For the text-containing cell, return its midpoint in [X, Y] coordinate format. 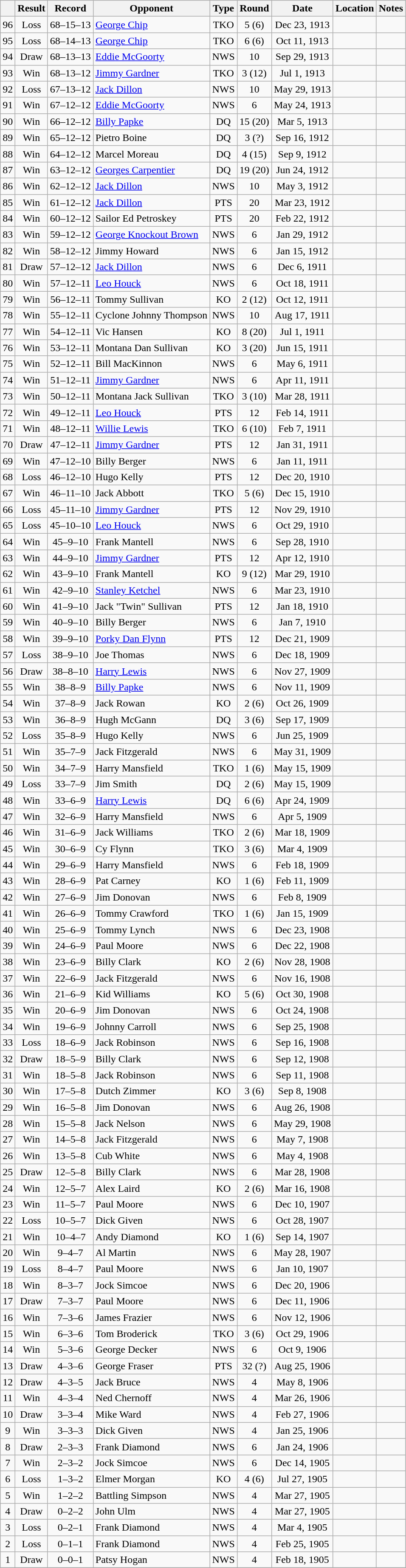
26–6–9 [70, 913]
57–12–12 [70, 267]
9 (12) [254, 574]
18–6–9 [70, 1043]
Sep 25, 1908 [302, 1027]
9–4–7 [70, 1253]
Cy Flynn [151, 849]
Sep 12, 1908 [302, 1059]
Pat Carney [151, 881]
6–3–6 [70, 1334]
29 [8, 1107]
May 4, 1908 [302, 1156]
Oct 18, 1911 [302, 283]
45–11–10 [70, 510]
Dec 21, 1909 [302, 639]
Result [31, 8]
15 [8, 1334]
68–13–13 [70, 57]
Stanley Ketchel [151, 590]
Jack Rowan [151, 703]
68–13–12 [70, 73]
Jan 25, 1906 [302, 1430]
Feb 8, 1909 [302, 897]
Dec 23, 1908 [302, 929]
Sep 16, 1912 [302, 138]
Aug 25, 1906 [302, 1366]
15 (20) [254, 121]
40 [8, 929]
Sep 29, 1913 [302, 57]
Nov 27, 1909 [302, 671]
Jun 24, 1912 [302, 170]
Tommy Crawford [151, 913]
Dec 20, 1910 [302, 477]
Feb 11, 1909 [302, 881]
90 [8, 121]
Jan 15, 1909 [302, 913]
57 [8, 655]
Jim Smith [151, 784]
Elmer Morgan [151, 1479]
34–7–9 [70, 768]
Pietro Boine [151, 138]
Oct 29, 1910 [302, 526]
Joe Thomas [151, 655]
Dec 15, 1910 [302, 493]
67 [8, 493]
64–12–12 [70, 154]
44 [8, 865]
50–12–11 [70, 396]
Aug 26, 1908 [302, 1107]
4 (15) [254, 154]
84 [8, 219]
May 24, 1913 [302, 105]
Cyclone Johnny Thompson [151, 315]
0–0–1 [70, 1560]
Dec 23, 1913 [302, 25]
56 [8, 671]
Jack Abbott [151, 493]
Aug 17, 1911 [302, 315]
Mike Ward [151, 1414]
46–11–10 [70, 493]
14–5–8 [70, 1140]
Jul 1, 1911 [302, 332]
23–6–9 [70, 962]
35–8–9 [70, 736]
38 [8, 962]
88 [8, 154]
Feb 14, 1911 [302, 412]
36–8–9 [70, 720]
62 [8, 574]
Feb 22, 1912 [302, 219]
1 [8, 1560]
Sailor Ed Petroskey [151, 219]
Mar 4, 1909 [302, 849]
Nov 16, 1908 [302, 978]
May 29, 1913 [302, 89]
Jul 1, 1913 [302, 73]
32–6–9 [70, 816]
54–12–11 [70, 332]
86 [8, 186]
Johnny Carroll [151, 1027]
4–3–4 [70, 1398]
50 [8, 768]
Jan 29, 1912 [302, 235]
Marcel Moreau [151, 154]
Nov 29, 1910 [302, 510]
38–8–9 [70, 687]
Mar 29, 1910 [302, 574]
7 [8, 1463]
21 [8, 1237]
0–2–1 [70, 1528]
28 [8, 1123]
66–12–12 [70, 121]
Apr 11, 1911 [302, 380]
Jack "Twin" Sullivan [151, 606]
Oct 28, 1907 [302, 1220]
8–3–7 [70, 1285]
4–3–6 [70, 1366]
Dec 11, 1906 [302, 1301]
0–2–2 [70, 1512]
Tom Broderick [151, 1334]
76 [8, 348]
Dec 20, 1906 [302, 1285]
Sep 17, 1909 [302, 720]
George Decker [151, 1350]
46 [8, 833]
Willie Lewis [151, 428]
1–2–2 [70, 1495]
63 [8, 558]
67–12–12 [70, 105]
87 [8, 170]
26 [8, 1156]
24 [8, 1188]
49–12–11 [70, 412]
Georges Carpentier [151, 170]
16–5–8 [70, 1107]
Sep 16, 1908 [302, 1043]
Feb 18, 1909 [302, 865]
33–7–9 [70, 784]
8 (20) [254, 332]
53 [8, 720]
Dec 14, 1905 [302, 1463]
Jan 11, 1911 [302, 461]
Mar 5, 1913 [302, 121]
60–12–12 [70, 219]
12–5–7 [70, 1188]
13 [8, 1366]
2–3–2 [70, 1463]
48–12–11 [70, 428]
79 [8, 299]
3 (12) [254, 73]
Feb 7, 1911 [302, 428]
18 [8, 1285]
39–9–10 [70, 639]
48 [8, 800]
Sep 14, 1907 [302, 1237]
38–8–10 [70, 671]
3 (20) [254, 348]
Bill MacKinnon [151, 364]
42–9–10 [70, 590]
31 [8, 1075]
3 (?) [254, 138]
25 [8, 1172]
37–8–9 [70, 703]
Mar 23, 1910 [302, 590]
George Fraser [151, 1366]
Ned Chernoff [151, 1398]
Sep 8, 1908 [302, 1091]
18–5–9 [70, 1059]
17 [8, 1301]
68–14–13 [70, 41]
Oct 11, 1913 [302, 41]
61 [8, 590]
52–12–11 [70, 364]
23 [8, 1204]
1–3–2 [70, 1479]
37 [8, 978]
John Ulm [151, 1512]
7–3–7 [70, 1301]
4 (6) [254, 1479]
91 [8, 105]
Dec 18, 1909 [302, 655]
89 [8, 138]
Sep 11, 1908 [302, 1075]
Jan 18, 1910 [302, 606]
29–6–9 [70, 865]
James Frazier [151, 1317]
Sep 9, 1912 [302, 154]
47–12–10 [70, 461]
17–5–8 [70, 1091]
Jack Nelson [151, 1123]
54 [8, 703]
35–7–9 [70, 752]
19 [8, 1269]
68–15–13 [70, 25]
Location [355, 8]
Apr 12, 1910 [302, 558]
41–9–10 [70, 606]
Oct 24, 1908 [302, 1011]
51–12–11 [70, 380]
96 [8, 25]
92 [8, 89]
36 [8, 994]
8 [8, 1447]
33–6–9 [70, 800]
34 [8, 1027]
5 [8, 1495]
Apr 24, 1909 [302, 800]
3–3–4 [70, 1414]
18–5–8 [70, 1075]
May 7, 1908 [302, 1140]
Oct 26, 1909 [302, 703]
43–9–10 [70, 574]
Montana Jack Sullivan [151, 396]
Apr 5, 1909 [302, 816]
65–12–12 [70, 138]
32 [8, 1059]
27–6–9 [70, 897]
61–12–12 [70, 203]
47–12–11 [70, 445]
Kid Williams [151, 994]
58–12–12 [70, 251]
64 [8, 542]
May 3, 1912 [302, 186]
49 [8, 784]
70 [8, 445]
Nov 11, 1909 [302, 687]
8–4–7 [70, 1269]
24–6–9 [70, 946]
57–12–11 [70, 283]
Oct 29, 1906 [302, 1334]
20–6–9 [70, 1011]
Alex Laird [151, 1188]
Vic Hansen [151, 332]
32 (?) [254, 1366]
Opponent [151, 8]
58 [8, 639]
Tommy Lynch [151, 929]
46–12–10 [70, 477]
39 [8, 946]
Jun 15, 1911 [302, 348]
Patsy Hogan [151, 1560]
77 [8, 332]
66 [8, 510]
2 [8, 1544]
40–9–10 [70, 622]
Battling Simpson [151, 1495]
George Knockout Brown [151, 235]
53–12–11 [70, 348]
12–5–8 [70, 1172]
22–6–9 [70, 978]
Mar 4, 1905 [302, 1528]
73 [8, 396]
Jun 25, 1909 [302, 736]
Mar 28, 1911 [302, 396]
May 8, 1906 [302, 1382]
Jack Williams [151, 833]
Andy Diamond [151, 1237]
93 [8, 73]
78 [8, 315]
45–10–10 [70, 526]
May 31, 1909 [302, 752]
10–5–7 [70, 1220]
95 [8, 41]
5–3–6 [70, 1350]
65 [8, 526]
Feb 25, 1905 [302, 1544]
69 [8, 461]
10–4–7 [70, 1237]
Mar 18, 1909 [302, 833]
82 [8, 251]
94 [8, 57]
7–3–6 [70, 1317]
15–5–8 [70, 1123]
Sep 28, 1910 [302, 542]
Jan 15, 1912 [302, 251]
22 [8, 1220]
Dec 6, 1911 [302, 267]
Porky Dan Flynn [151, 639]
Dutch Zimmer [151, 1091]
Nov 28, 1908 [302, 962]
75 [8, 364]
85 [8, 203]
47 [8, 816]
Dec 22, 1908 [302, 946]
Jan 10, 1907 [302, 1269]
45–9–10 [70, 542]
May 29, 1908 [302, 1123]
71 [8, 428]
Al Martin [151, 1253]
33 [8, 1043]
44–9–10 [70, 558]
9 [8, 1430]
45 [8, 849]
30–6–9 [70, 849]
2–3–3 [70, 1447]
16 [8, 1317]
Oct 30, 1908 [302, 994]
60 [8, 606]
41 [8, 913]
68 [8, 477]
May 6, 1911 [302, 364]
27 [8, 1140]
Mar 28, 1908 [302, 1172]
25–6–9 [70, 929]
Tommy Sullivan [151, 299]
38–9–10 [70, 655]
6 (10) [254, 428]
3 (10) [254, 396]
Cub White [151, 1156]
Nov 12, 1906 [302, 1317]
59 [8, 622]
Mar 26, 1906 [302, 1398]
Jan 31, 1911 [302, 445]
Jul 27, 1905 [302, 1479]
Oct 9, 1906 [302, 1350]
19–6–9 [70, 1027]
Round [254, 8]
52 [8, 736]
Notes [391, 8]
72 [8, 412]
Jack Bruce [151, 1382]
14 [8, 1350]
42 [8, 897]
3 [8, 1528]
55 [8, 687]
55–12–11 [70, 315]
11 [8, 1398]
35 [8, 1011]
56–12–11 [70, 299]
Feb 27, 1906 [302, 1414]
31–6–9 [70, 833]
Jan 24, 1906 [302, 1447]
Hugh McGann [151, 720]
43 [8, 881]
Dec 10, 1907 [302, 1204]
2 (12) [254, 299]
21–6–9 [70, 994]
19 (20) [254, 170]
81 [8, 267]
51 [8, 752]
Oct 12, 1911 [302, 299]
28–6–9 [70, 881]
67–13–12 [70, 89]
74 [8, 380]
62–12–12 [70, 186]
63–12–12 [70, 170]
80 [8, 283]
Mar 23, 1912 [302, 203]
Jan 7, 1910 [302, 622]
Type [223, 8]
83 [8, 235]
30 [8, 1091]
Record [70, 8]
11–5–7 [70, 1204]
0–1–1 [70, 1544]
Montana Dan Sullivan [151, 348]
Date [302, 8]
4–3–5 [70, 1382]
May 28, 1907 [302, 1253]
Mar 16, 1908 [302, 1188]
13–5–8 [70, 1156]
Feb 18, 1905 [302, 1560]
3–3–3 [70, 1430]
Jimmy Howard [151, 251]
59–12–12 [70, 235]
